Extract the (X, Y) coordinate from the center of the cell holding the provided text.  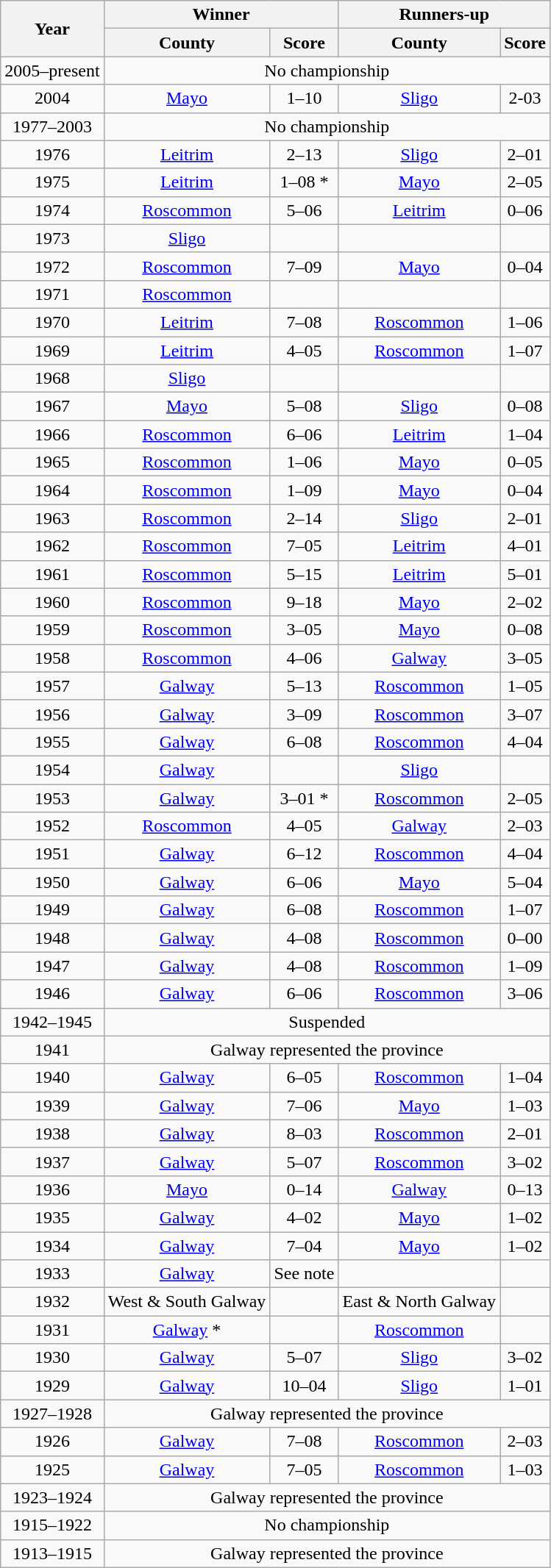
1915–1922 (52, 1525)
1940 (52, 1078)
7–06 (305, 1106)
Winner (221, 15)
West & South Galway (187, 1302)
6–12 (305, 854)
3–09 (305, 714)
1952 (52, 826)
1949 (52, 910)
1961 (52, 574)
0–14 (305, 1189)
1963 (52, 518)
1–10 (305, 99)
1966 (52, 434)
1975 (52, 182)
5–04 (525, 882)
5–08 (305, 407)
6–05 (305, 1078)
1970 (52, 322)
1934 (52, 1246)
1959 (52, 630)
1954 (52, 770)
1946 (52, 994)
1977–2003 (52, 126)
0–05 (525, 462)
1974 (52, 210)
1925 (52, 1469)
1969 (52, 351)
East & North Galway (419, 1302)
1926 (52, 1442)
1968 (52, 379)
1972 (52, 266)
1964 (52, 490)
10–04 (305, 1386)
1913–1915 (52, 1553)
1971 (52, 294)
1962 (52, 546)
1953 (52, 798)
5–06 (305, 210)
1–05 (525, 686)
0–00 (525, 938)
1973 (52, 238)
3–01 * (305, 798)
1935 (52, 1217)
1930 (52, 1358)
9–18 (305, 602)
1950 (52, 882)
5–01 (525, 574)
4–06 (305, 658)
1936 (52, 1189)
4–02 (305, 1217)
2-03 (525, 99)
1938 (52, 1134)
7–09 (305, 266)
1923–1924 (52, 1497)
1958 (52, 658)
1929 (52, 1386)
Runners-up (444, 15)
8–03 (305, 1134)
7–04 (305, 1246)
4–01 (525, 546)
1927–1928 (52, 1414)
1933 (52, 1274)
2–02 (525, 602)
3–07 (525, 714)
1967 (52, 407)
1–08 * (305, 182)
2–14 (305, 518)
1942–1945 (52, 1022)
Year (52, 29)
See note (305, 1274)
5–13 (305, 686)
3–06 (525, 994)
2004 (52, 99)
1–01 (525, 1386)
2005–present (52, 71)
1947 (52, 966)
Suspended (327, 1022)
1939 (52, 1106)
1976 (52, 154)
2–13 (305, 154)
0–06 (525, 210)
1965 (52, 462)
1941 (52, 1050)
1955 (52, 742)
Galway * (187, 1330)
0–13 (525, 1189)
5–15 (305, 574)
1957 (52, 686)
1948 (52, 938)
1960 (52, 602)
1931 (52, 1330)
1932 (52, 1302)
1951 (52, 854)
1937 (52, 1161)
1956 (52, 714)
